Identify which cell holds the provided text, then report its (x, y) central coordinate. 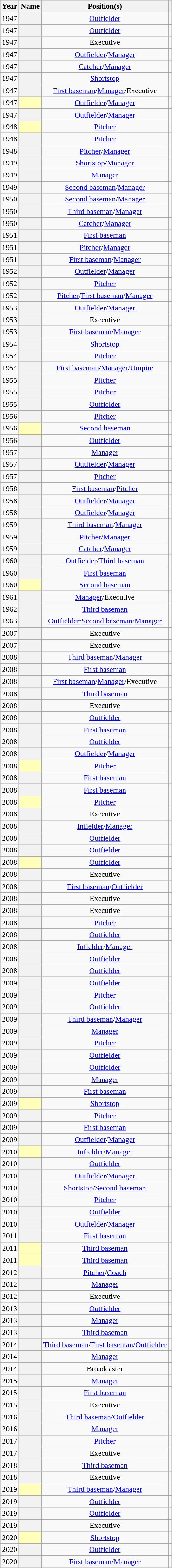
Outfielder/Second baseman/Manager (105, 621)
Position(s) (105, 6)
Outfielder/Third baseman (105, 561)
Manager/Executive (105, 597)
1962 (10, 609)
Shortstop/Second baseman (105, 1188)
Third baseman/First baseman/Outfielder (105, 1345)
1963 (10, 621)
Pitcher/First baseman/Manager (105, 296)
1961 (10, 597)
Name (30, 6)
Pitcher/Coach (105, 1272)
First baseman/Outfielder (105, 886)
Year (10, 6)
Third baseman/Outfielder (105, 1417)
Broadcaster (105, 1369)
First baseman/Manager/Umpire (105, 368)
Shortstop/Manager (105, 163)
First baseman/Pitcher (105, 488)
